Pinpoint the cell where the given text exists, returning its [x, y] midpoint coordinate. 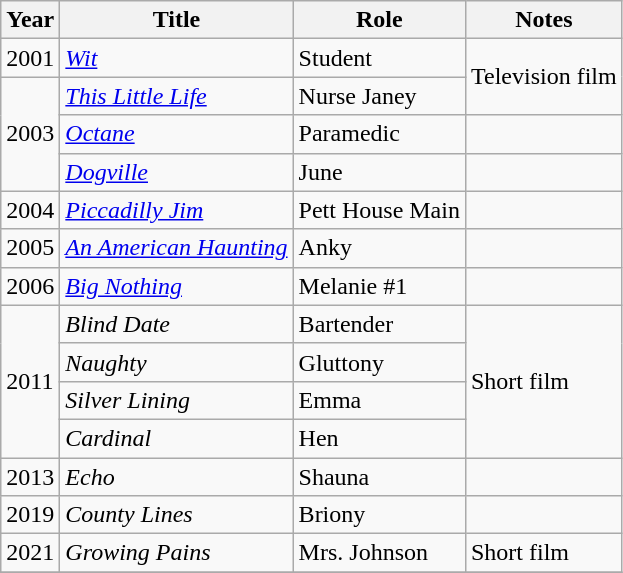
Octane [176, 134]
Year [30, 20]
Growing Pains [176, 553]
2005 [30, 248]
An American Haunting [176, 248]
Hen [379, 438]
Paramedic [379, 134]
Melanie #1 [379, 286]
Silver Lining [176, 400]
This Little Life [176, 96]
Cardinal [176, 438]
Shauna [379, 477]
Wit [176, 58]
Nurse Janey [379, 96]
Echo [176, 477]
Bartender [379, 324]
2019 [30, 515]
Big Nothing [176, 286]
Briony [379, 515]
2013 [30, 477]
2003 [30, 134]
Dogville [176, 172]
2006 [30, 286]
Mrs. Johnson [379, 553]
Role [379, 20]
Title [176, 20]
Gluttony [379, 362]
Piccadilly Jim [176, 210]
2001 [30, 58]
2004 [30, 210]
2011 [30, 381]
Pett House Main [379, 210]
Naughty [176, 362]
County Lines [176, 515]
June [379, 172]
Notes [544, 20]
Blind Date [176, 324]
Anky [379, 248]
Student [379, 58]
Television film [544, 77]
Emma [379, 400]
2021 [30, 553]
